Determine the [X, Y] coordinate at the center of the cell enclosing the given text.  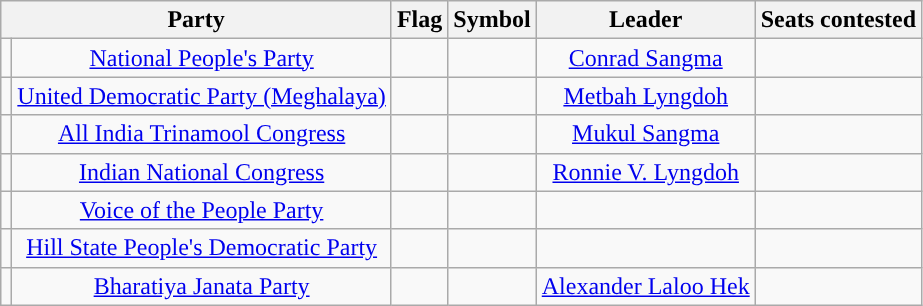
Symbol [492, 20]
Flag [419, 20]
Indian National Congress [202, 172]
Bharatiya Janata Party [202, 286]
Voice of the People Party [202, 210]
Alexander Laloo Hek [646, 286]
National People's Party [202, 58]
Hill State People's Democratic Party [202, 248]
Mukul Sangma [646, 134]
Seats contested [838, 20]
Party [196, 20]
Conrad Sangma [646, 58]
United Democratic Party (Meghalaya) [202, 96]
All India Trinamool Congress [202, 134]
Leader [646, 20]
Metbah Lyngdoh [646, 96]
Ronnie V. Lyngdoh [646, 172]
